Pinpoint the cell where the given text exists, returning its [x, y] midpoint coordinate. 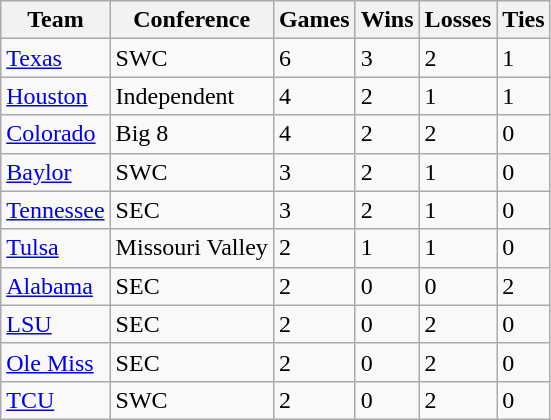
Colorado [56, 134]
Tennessee [56, 210]
Team [56, 20]
Alabama [56, 286]
Houston [56, 96]
6 [314, 58]
Ties [524, 20]
Games [314, 20]
Independent [192, 96]
Missouri Valley [192, 248]
Texas [56, 58]
Tulsa [56, 248]
TCU [56, 400]
LSU [56, 324]
Baylor [56, 172]
Big 8 [192, 134]
Conference [192, 20]
Wins [387, 20]
Losses [458, 20]
Ole Miss [56, 362]
